Output the (X, Y) coordinate of the center of the cell containing the given text.  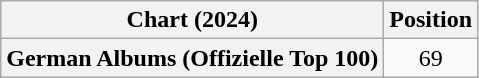
German Albums (Offizielle Top 100) (192, 58)
Chart (2024) (192, 20)
Position (431, 20)
69 (431, 58)
